Provide the (x, y) coordinate of the cell's center where the given text is located.  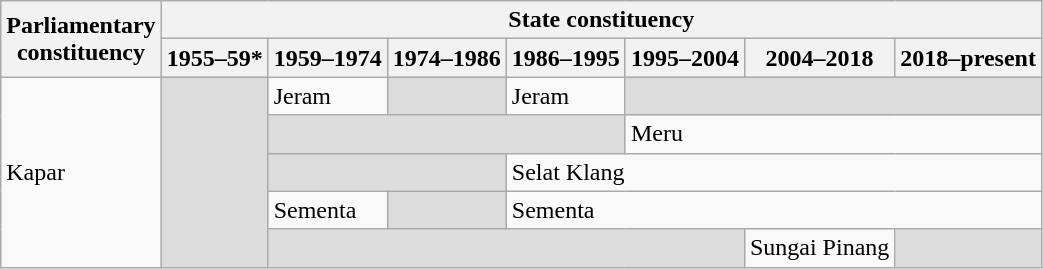
1974–1986 (446, 58)
Selat Klang (774, 172)
1986–1995 (566, 58)
Sungai Pinang (819, 248)
Meru (833, 134)
1955–59* (214, 58)
Kapar (81, 172)
2018–present (968, 58)
Parliamentaryconstituency (81, 39)
State constituency (601, 20)
1959–1974 (328, 58)
2004–2018 (819, 58)
1995–2004 (684, 58)
